For the text-containing cell, return its midpoint in (x, y) coordinate format. 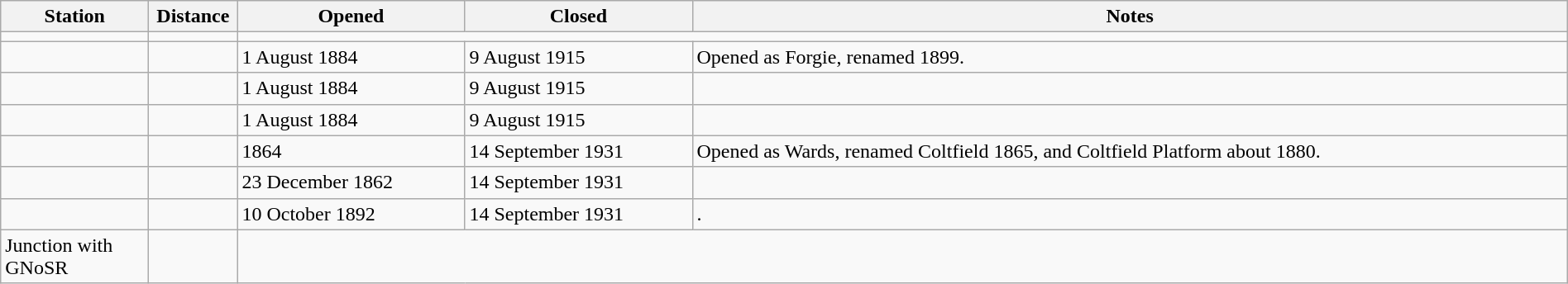
. (1130, 214)
Junction with GNoSR (74, 256)
Station (74, 17)
Distance (194, 17)
Notes (1130, 17)
Opened as Wards, renamed Coltfield 1865, and Coltfield Platform about 1880. (1130, 151)
Opened as Forgie, renamed 1899. (1130, 57)
Opened (351, 17)
Closed (579, 17)
10 October 1892 (351, 214)
1864 (351, 151)
23 December 1862 (351, 182)
